From the cell containing the given text, extract its center point as (x, y) coordinate. 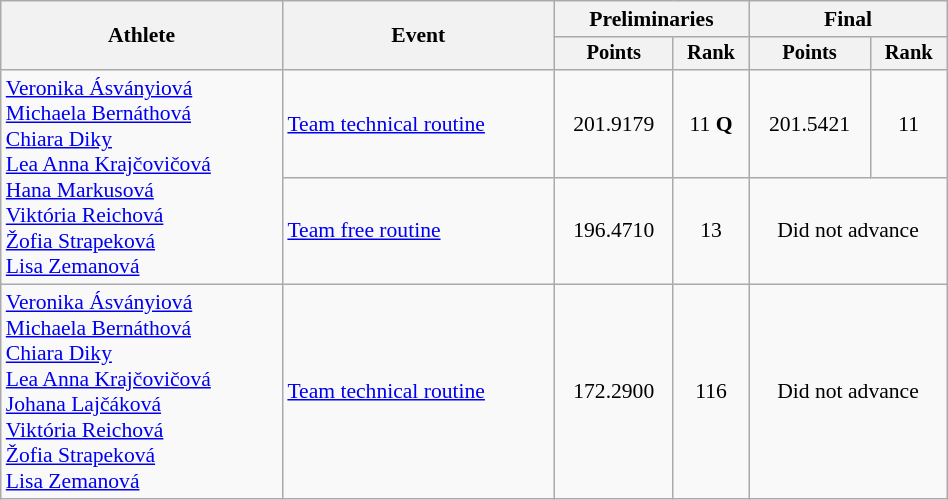
13 (710, 232)
Preliminaries (652, 19)
116 (710, 392)
201.5421 (810, 124)
172.2900 (614, 392)
Veronika ÁsványiováMichaela BernáthováChiara DikyLea Anna KrajčovičováJohana LajčákováViktória ReichováŽofia StrapekováLisa Zemanová (142, 392)
Athlete (142, 36)
196.4710 (614, 232)
201.9179 (614, 124)
11 Q (710, 124)
Event (418, 36)
Final (848, 19)
11 (908, 124)
Veronika ÁsványiováMichaela BernáthováChiara DikyLea Anna KrajčovičováHana MarkusováViktória ReichováŽofia StrapekováLisa Zemanová (142, 177)
Team free routine (418, 232)
